Scan for the cell matching the given text and deliver its [x, y] coordinate at center. 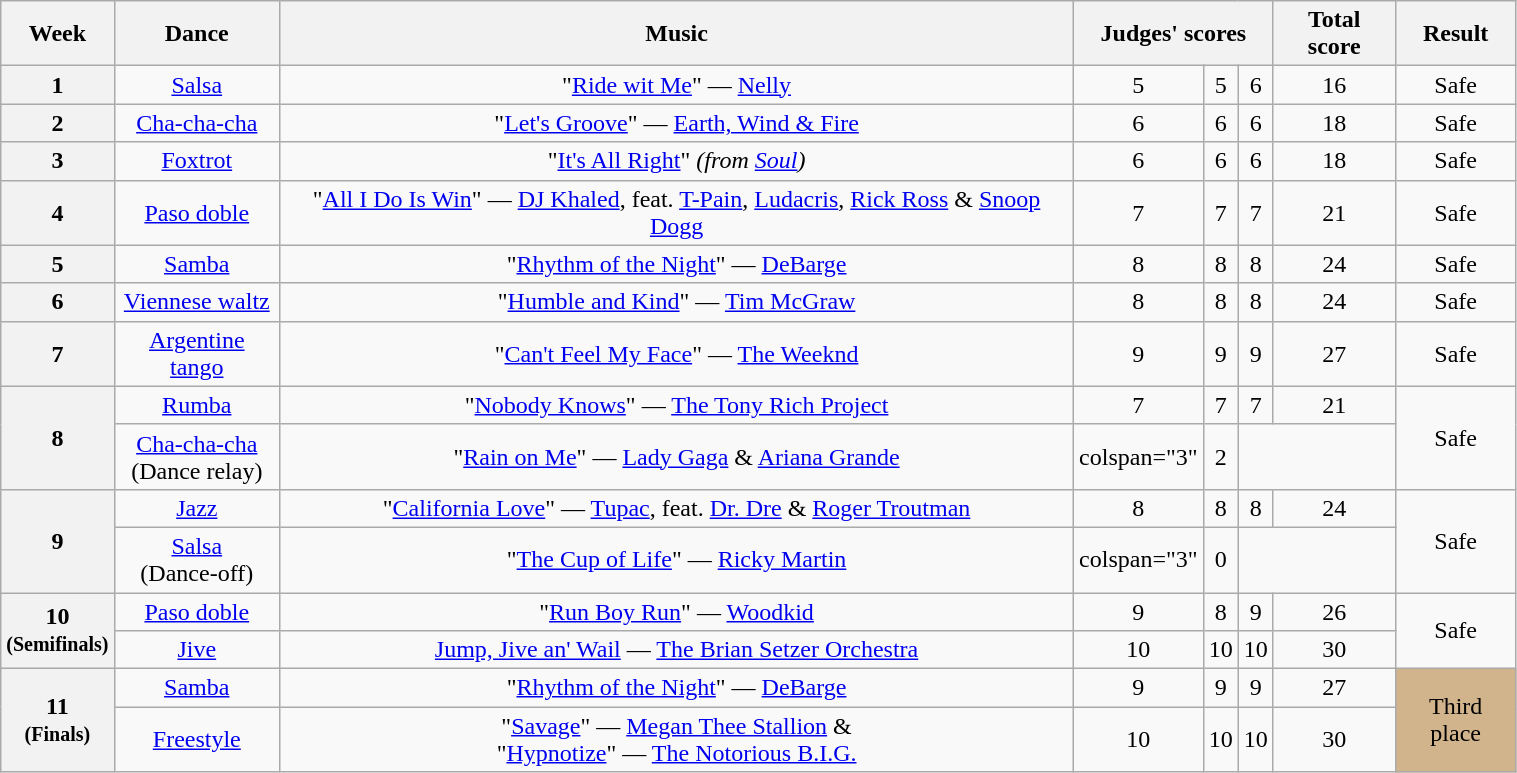
1 [58, 85]
26 [1334, 611]
"Humble and Kind" — Tim McGraw [677, 302]
Cha-cha-cha [197, 123]
Viennese waltz [197, 302]
0 [1220, 560]
Rumba [197, 405]
Judges' scores [1174, 34]
Third place [1456, 720]
"Rain on Me" — Lady Gaga & Ariana Grande [677, 456]
"All I Do Is Win" — DJ Khaled, feat. T-Pain, Ludacris, Rick Ross & Snoop Dogg [677, 212]
Jive [197, 650]
"Savage" — Megan Thee Stallion &"Hypnotize" — The Notorious B.I.G. [677, 740]
"California Love" — Tupac, feat. Dr. Dre & Roger Troutman [677, 508]
Cha-cha-cha(Dance relay) [197, 456]
3 [58, 161]
Salsa(Dance-off) [197, 560]
11(Finals) [58, 720]
"Let's Groove" — Earth, Wind & Fire [677, 123]
16 [1334, 85]
Jump, Jive an' Wail — The Brian Setzer Orchestra [677, 650]
"It's All Right" (from Soul) [677, 161]
Jazz [197, 508]
Argentine tango [197, 354]
Week [58, 34]
"Ride wit Me" — Nelly [677, 85]
Foxtrot [197, 161]
Total score [1334, 34]
"The Cup of Life" — Ricky Martin [677, 560]
Freestyle [197, 740]
Salsa [197, 85]
"Nobody Knows" — The Tony Rich Project [677, 405]
Music [677, 34]
Dance [197, 34]
10(Semifinals) [58, 630]
"Can't Feel My Face" — The Weeknd [677, 354]
Result [1456, 34]
"Run Boy Run" — Woodkid [677, 611]
4 [58, 212]
